Capture the cell that displays the provided text and extract its (x, y) central coordinate. 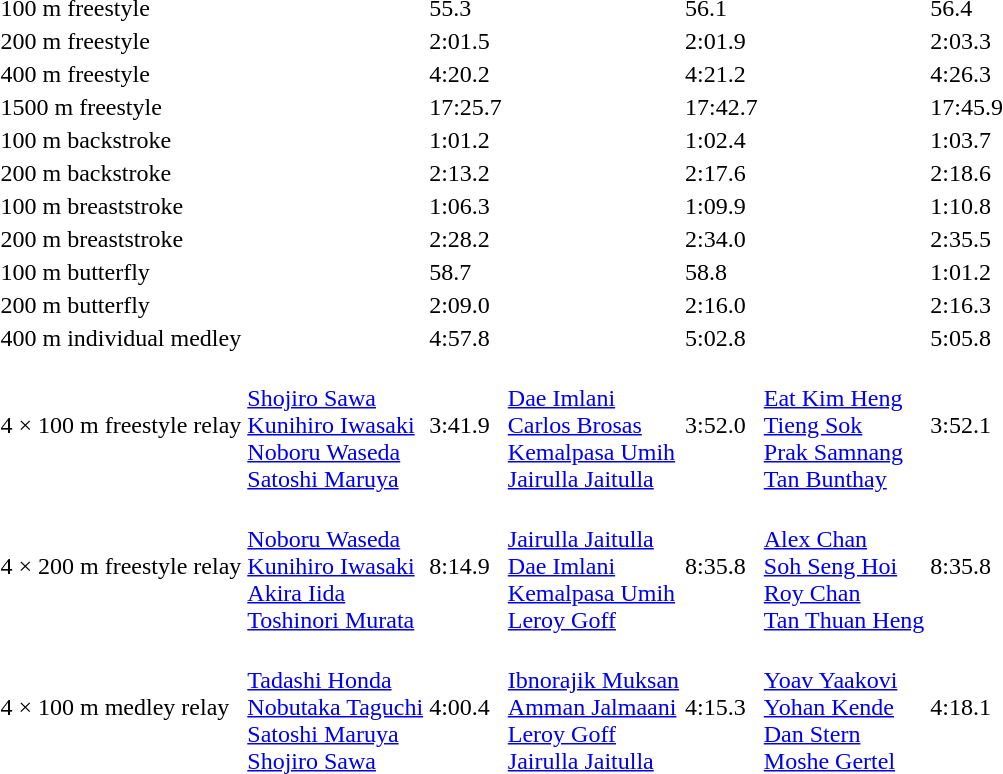
2:17.6 (722, 173)
4:21.2 (722, 74)
2:13.2 (466, 173)
2:34.0 (722, 239)
8:35.8 (722, 566)
5:02.8 (722, 338)
1:02.4 (722, 140)
Dae ImlaniCarlos BrosasKemalpasa UmihJairulla Jaitulla (593, 425)
2:28.2 (466, 239)
1:01.2 (466, 140)
3:41.9 (466, 425)
Alex ChanSoh Seng HoiRoy ChanTan Thuan Heng (844, 566)
Shojiro SawaKunihiro IwasakiNoboru WasedaSatoshi Maruya (336, 425)
Eat Kim HengTieng SokPrak SamnangTan Bunthay (844, 425)
1:06.3 (466, 206)
17:42.7 (722, 107)
4:57.8 (466, 338)
17:25.7 (466, 107)
58.8 (722, 272)
Jairulla JaitullaDae ImlaniKemalpasa UmihLeroy Goff (593, 566)
Noboru WasedaKunihiro IwasakiAkira IidaToshinori Murata (336, 566)
2:01.9 (722, 41)
58.7 (466, 272)
2:01.5 (466, 41)
2:09.0 (466, 305)
4:20.2 (466, 74)
3:52.0 (722, 425)
1:09.9 (722, 206)
8:14.9 (466, 566)
2:16.0 (722, 305)
